Return the [x, y] coordinate for the center point of the cell that contains the specified text.  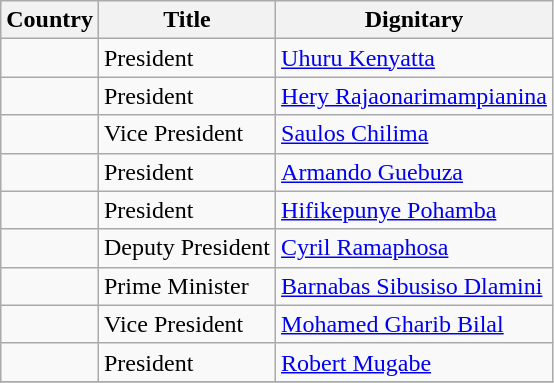
Saulos Chilima [414, 134]
Mohamed Gharib Bilal [414, 324]
Armando Guebuza [414, 172]
Prime Minister [186, 286]
Hifikepunye Pohamba [414, 210]
Hery Rajaonarimampianina [414, 96]
Title [186, 20]
Cyril Ramaphosa [414, 248]
Robert Mugabe [414, 362]
Dignitary [414, 20]
Country [50, 20]
Deputy President [186, 248]
Barnabas Sibusiso Dlamini [414, 286]
Uhuru Kenyatta [414, 58]
